Scan for the cell matching the given text and deliver its (X, Y) coordinate at center. 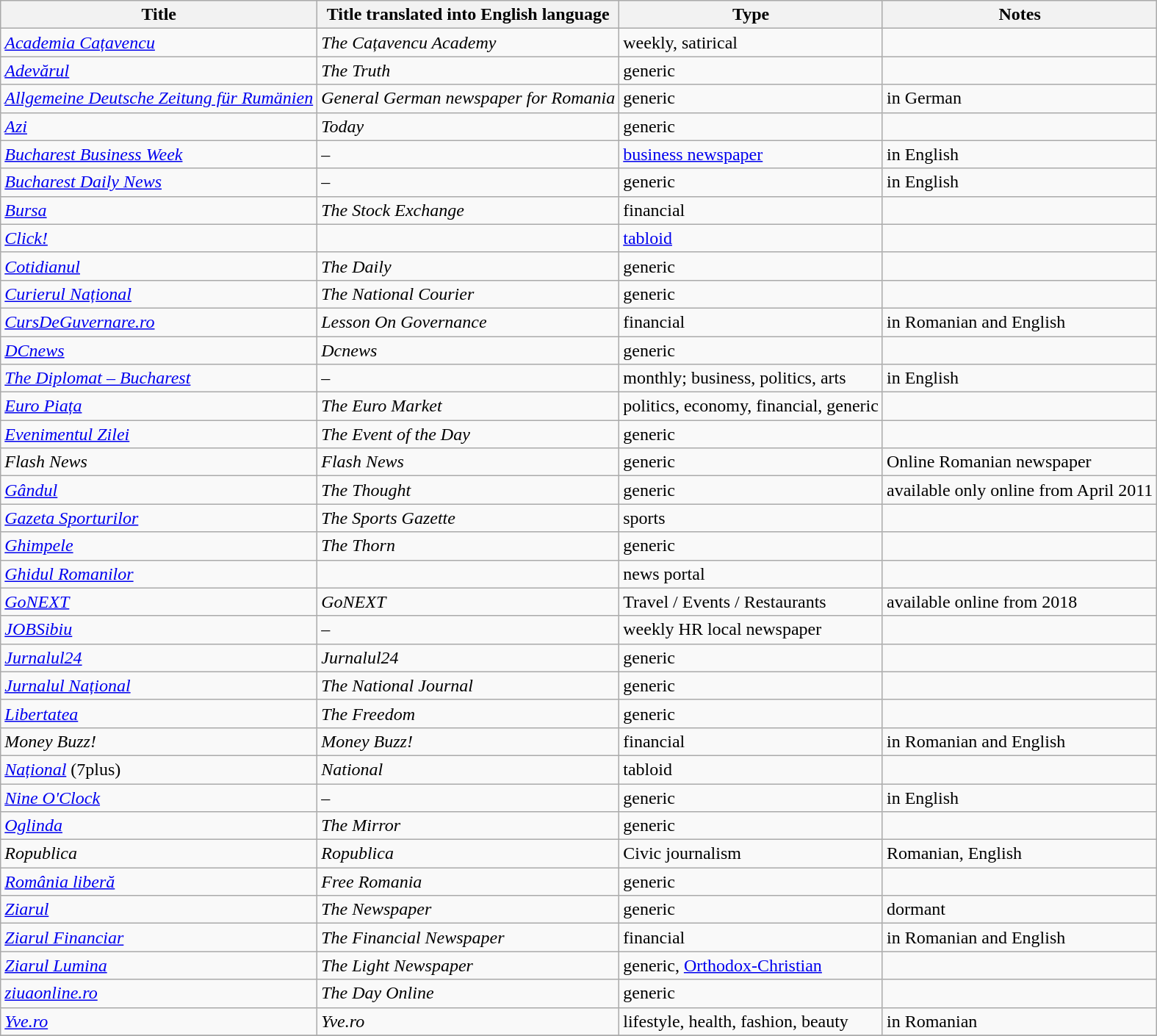
sports (751, 518)
lifestyle, health, fashion, beauty (751, 1021)
Type (751, 15)
monthly; business, politics, arts (751, 378)
Free Romania (469, 882)
The Sports Gazette (469, 518)
The Light Newspaper (469, 965)
Title (159, 15)
The Newspaper (469, 910)
The Diplomat – Bucharest (159, 378)
Title translated into English language (469, 15)
politics, economy, financial, generic (751, 406)
The National Courier (469, 294)
Ziarul Financiar (159, 938)
Click! (159, 238)
Curierul Național (159, 294)
Civic journalism (751, 854)
Euro Piața (159, 406)
Notes (1020, 15)
The Financial Newspaper (469, 938)
Azi (159, 126)
Libertatea (159, 713)
JOBSibiu (159, 630)
The Day Online (469, 993)
The Thorn (469, 546)
Oglinda (159, 826)
CursDeGuvernare.ro (159, 322)
Bursa (159, 210)
ziuaonline.ro (159, 993)
National (469, 769)
in German (1020, 98)
business newspaper (751, 154)
DCnews (159, 350)
Evenimentul Zilei (159, 434)
Ziarul (159, 910)
The Cațavencu Academy (469, 43)
generic, Orthodox-Christian (751, 965)
The Freedom (469, 713)
Jurnalul Național (159, 686)
Lesson On Governance (469, 322)
dormant (1020, 910)
Ghimpele (159, 546)
Academia Cațavencu (159, 43)
Cotidianul (159, 266)
Național (7plus) (159, 769)
The Thought (469, 490)
România liberă (159, 882)
weekly HR local newspaper (751, 630)
Ziarul Lumina (159, 965)
The Daily (469, 266)
news portal (751, 574)
Gazeta Sporturilor (159, 518)
in Romanian (1020, 1021)
General German newspaper for Romania (469, 98)
Gândul (159, 490)
Today (469, 126)
The Event of the Day (469, 434)
The Truth (469, 71)
Travel / Events / Restaurants (751, 602)
The Stock Exchange (469, 210)
Bucharest Business Week (159, 154)
weekly, satirical (751, 43)
available online from 2018 (1020, 602)
available only online from April 2011 (1020, 490)
Bucharest Daily News (159, 182)
Dcnews (469, 350)
Ghidul Romanilor (159, 574)
The Euro Market (469, 406)
The National Journal (469, 686)
Adevărul (159, 71)
Romanian, English (1020, 854)
Online Romanian newspaper (1020, 462)
The Mirror (469, 826)
Allgemeine Deutsche Zeitung für Rumänien (159, 98)
Nine O'Clock (159, 797)
